Determine the (x, y) coordinate at the center of the cell enclosing the given text.  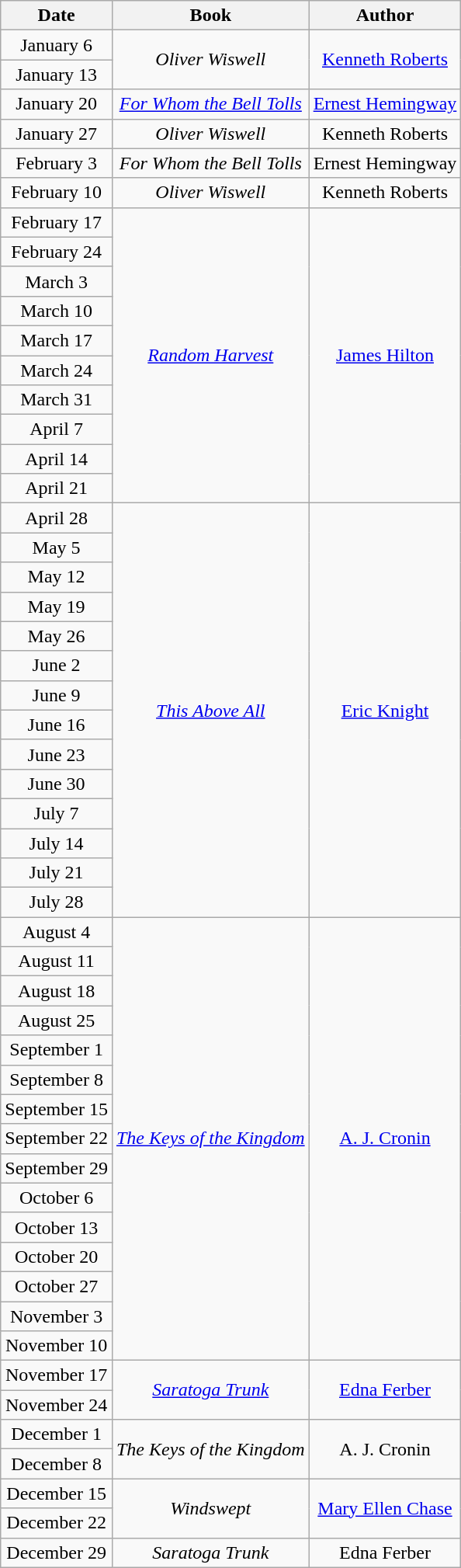
June 16 (57, 725)
July 14 (57, 843)
January 13 (57, 75)
December 29 (57, 1552)
March 10 (57, 311)
February 3 (57, 163)
November 17 (57, 1375)
December 15 (57, 1493)
October 13 (57, 1227)
Eric Knight (385, 710)
January 20 (57, 104)
July 21 (57, 873)
Mary Ellen Chase (385, 1508)
May 5 (57, 548)
September 8 (57, 1080)
June 2 (57, 666)
November 3 (57, 1316)
Author (385, 16)
September 1 (57, 1050)
July 28 (57, 902)
March 31 (57, 400)
February 17 (57, 222)
September 15 (57, 1109)
Windswept (210, 1508)
Date (57, 16)
January 6 (57, 45)
Random Harvest (210, 356)
December 1 (57, 1434)
April 14 (57, 459)
November 10 (57, 1346)
June 23 (57, 754)
July 7 (57, 813)
May 19 (57, 607)
December 22 (57, 1523)
October 6 (57, 1198)
September 22 (57, 1139)
June 30 (57, 784)
March 3 (57, 281)
September 29 (57, 1168)
May 26 (57, 636)
February 10 (57, 193)
February 24 (57, 252)
August 25 (57, 1020)
April 7 (57, 429)
January 27 (57, 134)
August 4 (57, 932)
May 12 (57, 577)
October 20 (57, 1257)
April 28 (57, 518)
James Hilton (385, 356)
June 9 (57, 695)
April 21 (57, 488)
December 8 (57, 1464)
Book (210, 16)
August 18 (57, 991)
August 11 (57, 961)
March 24 (57, 370)
October 27 (57, 1286)
This Above All (210, 710)
March 17 (57, 340)
November 24 (57, 1405)
